Locate the cell with the specified text and output its [x, y] center coordinate. 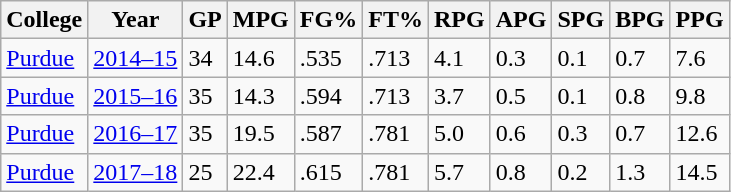
GP [205, 20]
12.6 [700, 134]
SPG [581, 20]
FT% [396, 20]
22.4 [260, 172]
RPG [459, 20]
APG [521, 20]
5.0 [459, 134]
25 [205, 172]
0.5 [521, 96]
2015–16 [136, 96]
0.2 [581, 172]
14.6 [260, 58]
19.5 [260, 134]
.587 [328, 134]
9.8 [700, 96]
7.6 [700, 58]
0.6 [521, 134]
Year [136, 20]
.594 [328, 96]
4.1 [459, 58]
34 [205, 58]
2014–15 [136, 58]
College [44, 20]
BPG [640, 20]
PPG [700, 20]
5.7 [459, 172]
14.5 [700, 172]
.615 [328, 172]
MPG [260, 20]
.535 [328, 58]
1.3 [640, 172]
2016–17 [136, 134]
3.7 [459, 96]
14.3 [260, 96]
FG% [328, 20]
2017–18 [136, 172]
